Provide the [X, Y] coordinate of the cell's center where the given text is located.  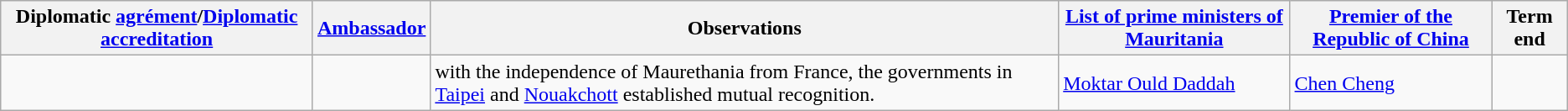
Diplomatic agrément/Diplomatic accreditation [157, 29]
Observations [745, 29]
List of prime ministers of Mauritania [1174, 29]
Premier of the Republic of China [1390, 29]
Moktar Ould Daddah [1174, 82]
with the independence of Maurethania from France, the governments in Taipei and Nouakchott established mutual recognition. [745, 82]
Term end [1529, 29]
Ambassador [371, 29]
Chen Cheng [1390, 82]
